Return (X, Y) of the center of cell containing provided text 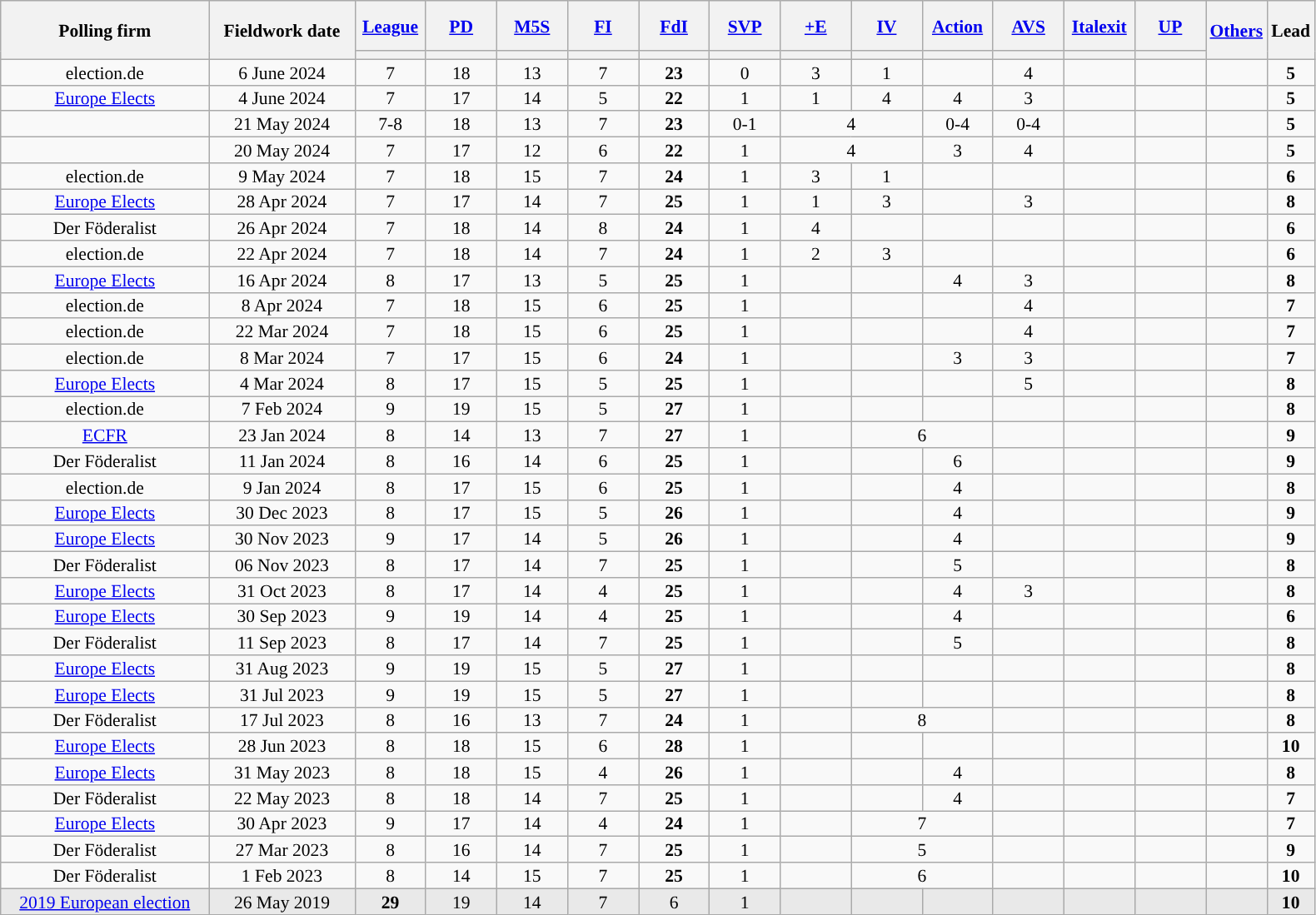
28 (673, 746)
9 May 2024 (282, 177)
IV (886, 26)
4 June 2024 (282, 98)
Italexit (1099, 26)
27 Mar 2023 (282, 849)
26 May 2019 (282, 901)
11 Jan 2024 (282, 461)
ECFR (105, 435)
0-1 (745, 125)
22 Mar 2024 (282, 331)
7 Feb 2024 (282, 410)
7-8 (390, 125)
+E (816, 26)
9 Jan 2024 (282, 486)
30 Nov 2023 (282, 540)
FdI (673, 26)
17 Jul 2023 (282, 719)
PD (461, 26)
28 Jun 2023 (282, 746)
23 Jan 2024 (282, 435)
31 Aug 2023 (282, 668)
30 Apr 2023 (282, 824)
Lead (1291, 30)
UP (1169, 26)
21 May 2024 (282, 125)
20 May 2024 (282, 150)
22 Apr 2024 (282, 253)
4 Mar 2024 (282, 383)
2019 European election (105, 901)
Fieldwork date (282, 30)
31 Oct 2023 (282, 591)
16 Apr 2024 (282, 280)
AVS (1028, 26)
0 (745, 72)
30 Dec 2023 (282, 513)
22 May 2023 (282, 798)
Polling firm (105, 30)
SVP (745, 26)
8 Apr 2024 (282, 305)
26 Apr 2024 (282, 228)
31 May 2023 (282, 773)
12 (531, 150)
Action (958, 26)
1 Feb 2023 (282, 876)
M5S (531, 26)
30 Sep 2023 (282, 616)
29 (390, 901)
11 Sep 2023 (282, 643)
31 Jul 2023 (282, 694)
League (390, 26)
06 Nov 2023 (282, 564)
FI (603, 26)
Others (1237, 30)
6 June 2024 (282, 72)
8 Mar 2024 (282, 358)
2 (816, 253)
28 Apr 2024 (282, 201)
